Scan for the cell matching the given text and deliver its [X, Y] coordinate at center. 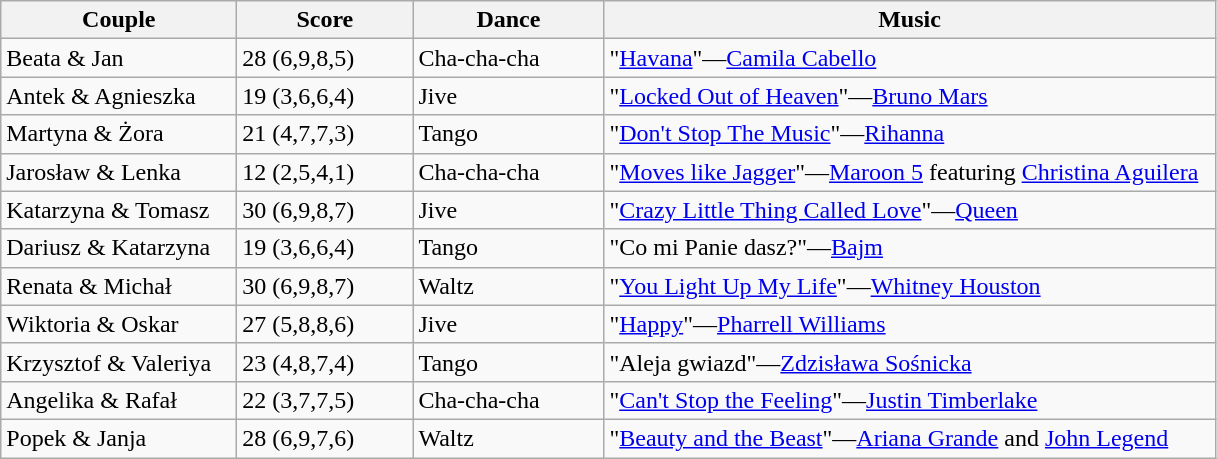
Couple [119, 20]
"Don't Stop The Music"—Rihanna [910, 134]
Beata & Jan [119, 58]
28 (6,9,8,5) [325, 58]
Angelika & Rafał [119, 400]
21 (4,7,7,3) [325, 134]
Music [910, 20]
23 (4,8,7,4) [325, 362]
Renata & Michał [119, 286]
Popek & Janja [119, 438]
Martyna & Żora [119, 134]
27 (5,8,8,6) [325, 324]
"Happy"—Pharrell Williams [910, 324]
Score [325, 20]
"Crazy Little Thing Called Love"—Queen [910, 210]
"Havana"—Camila Cabello [910, 58]
Jarosław & Lenka [119, 172]
Krzysztof & Valeriya [119, 362]
"Aleja gwiazd"—Zdzisława Sośnicka [910, 362]
"Can't Stop the Feeling"—Justin Timberlake [910, 400]
Antek & Agnieszka [119, 96]
28 (6,9,7,6) [325, 438]
Dance [508, 20]
12 (2,5,4,1) [325, 172]
Katarzyna & Tomasz [119, 210]
"Beauty and the Beast"—Ariana Grande and John Legend [910, 438]
Wiktoria & Oskar [119, 324]
"Moves like Jagger"—Maroon 5 featuring Christina Aguilera [910, 172]
Dariusz & Katarzyna [119, 248]
"You Light Up My Life"—Whitney Houston [910, 286]
"Locked Out of Heaven"—Bruno Mars [910, 96]
22 (3,7,7,5) [325, 400]
"Co mi Panie dasz?"—Bajm [910, 248]
